Scan for the cell matching the given text and deliver its [x, y] coordinate at center. 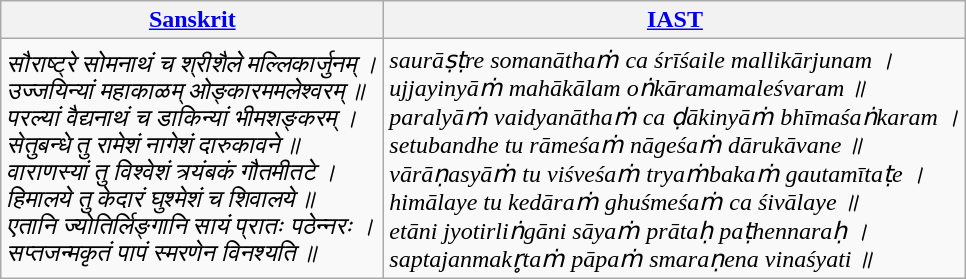
IAST [675, 20]
Sanskrit [192, 20]
